Capture the cell that displays the provided text and extract its (x, y) central coordinate. 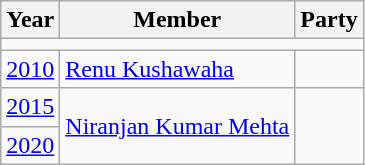
Year (30, 20)
2015 (30, 107)
Renu Kushawaha (178, 69)
Party (329, 20)
2020 (30, 145)
Member (178, 20)
Niranjan Kumar Mehta (178, 126)
2010 (30, 69)
